Extract the (X, Y) coordinate from the center of the cell holding the provided text.  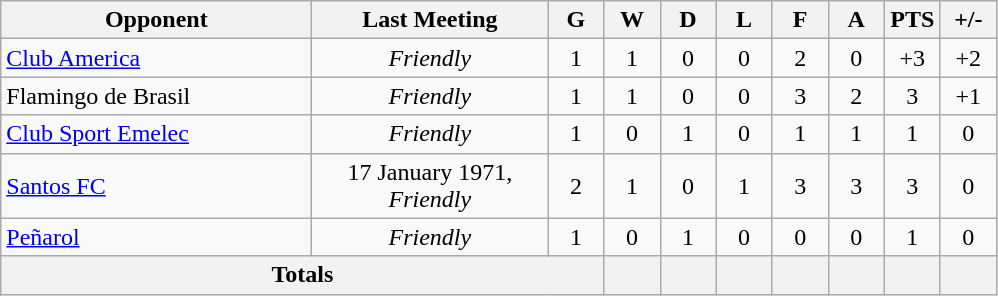
Peñarol (156, 237)
Club Sport Emelec (156, 134)
A (856, 20)
Last Meeting (430, 20)
Opponent (156, 20)
Santos FC (156, 186)
+1 (968, 96)
F (800, 20)
Flamingo de Brasil (156, 96)
+3 (912, 58)
W (632, 20)
Club America (156, 58)
G (576, 20)
Totals (302, 275)
L (744, 20)
17 January 1971, Friendly (430, 186)
D (688, 20)
PTS (912, 20)
+/- (968, 20)
+2 (968, 58)
